From the cell containing the given text, extract its center point as [X, Y] coordinate. 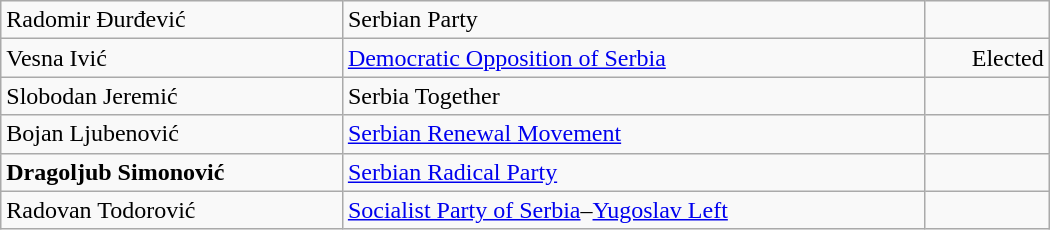
Serbian Radical Party [634, 172]
Democratic Opposition of Serbia [634, 58]
Radovan Todorović [172, 210]
Vesna Ivić [172, 58]
Serbian Renewal Movement [634, 134]
Elected [987, 58]
Serbian Party [634, 20]
Radomir Đurđević [172, 20]
Slobodan Jeremić [172, 96]
Dragoljub Simonović [172, 172]
Bojan Ljubenović [172, 134]
Socialist Party of Serbia–Yugoslav Left [634, 210]
Serbia Together [634, 96]
